Locate the cell with the specified text and output its (X, Y) center coordinate. 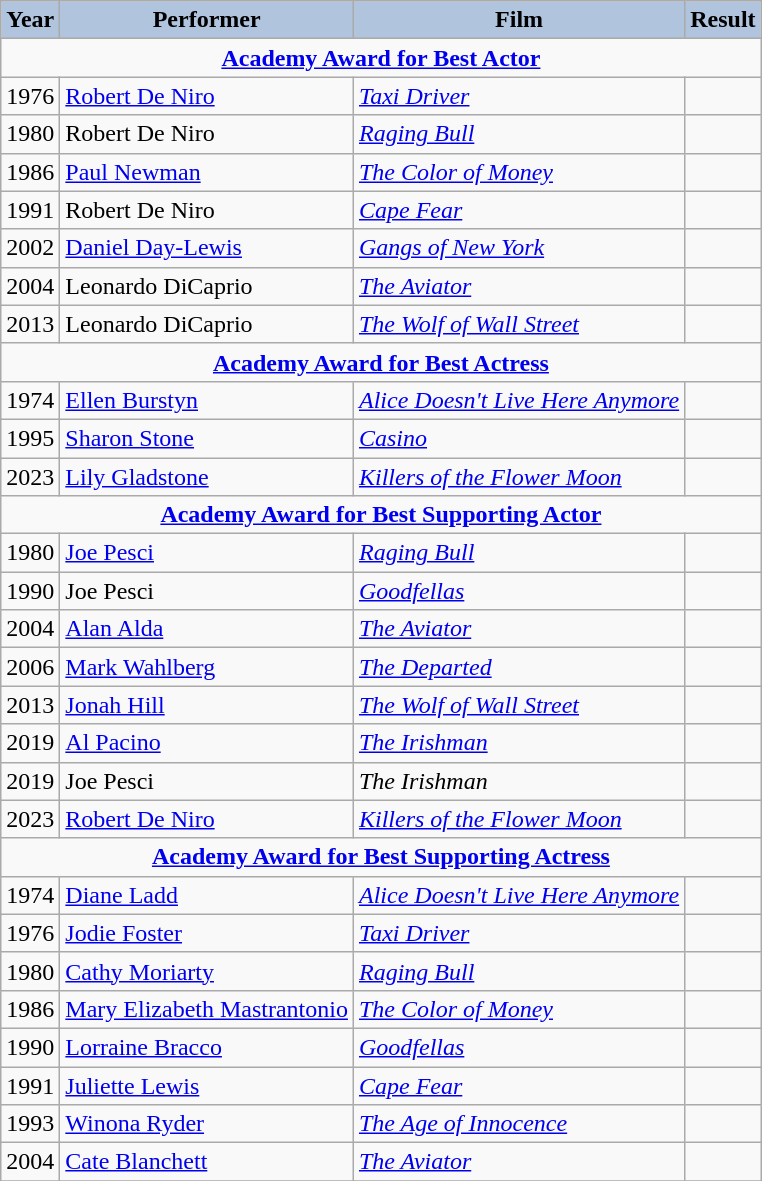
Alan Alda (207, 629)
Cathy Moriarty (207, 971)
Casino (518, 438)
Gangs of New York (518, 248)
2006 (30, 667)
Jonah Hill (207, 705)
Sharon Stone (207, 438)
The Age of Innocence (518, 1124)
Result (723, 20)
Film (518, 20)
2002 (30, 248)
Ellen Burstyn (207, 400)
Mary Elizabeth Mastrantonio (207, 1009)
Lorraine Bracco (207, 1047)
Daniel Day-Lewis (207, 248)
Academy Award for Best Supporting Actor (381, 515)
Academy Award for Best Supporting Actress (381, 857)
1993 (30, 1124)
Cate Blanchett (207, 1162)
Performer (207, 20)
Year (30, 20)
Al Pacino (207, 743)
Juliette Lewis (207, 1085)
The Departed (518, 667)
Mark Wahlberg (207, 667)
1995 (30, 438)
Jodie Foster (207, 933)
Lily Gladstone (207, 477)
Diane Ladd (207, 895)
Winona Ryder (207, 1124)
Paul Newman (207, 172)
Academy Award for Best Actor (381, 58)
Academy Award for Best Actress (381, 362)
